Pinpoint the cell where the given text exists, returning its (x, y) midpoint coordinate. 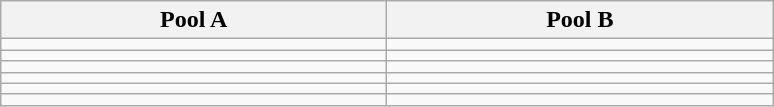
Pool B (580, 20)
Pool A (194, 20)
